Capture the cell that displays the provided text and extract its [X, Y] central coordinate. 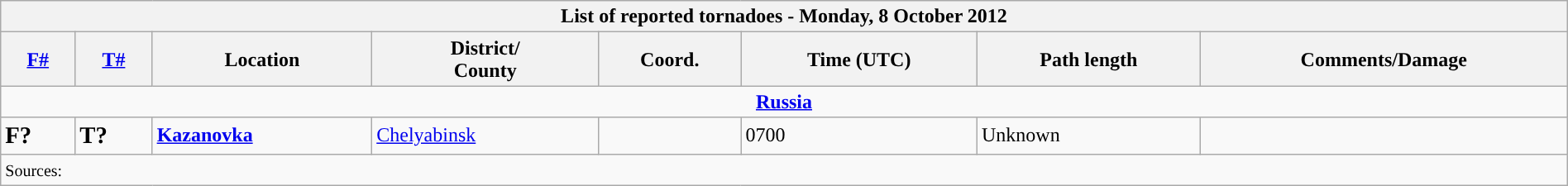
Location [262, 60]
Path length [1088, 60]
F? [38, 136]
0700 [859, 136]
Kazanovka [262, 136]
Unknown [1088, 136]
Russia [784, 102]
Coord. [670, 60]
Time (UTC) [859, 60]
Sources: [784, 169]
Comments/Damage [1384, 60]
Chelyabinsk [485, 136]
District/County [485, 60]
T? [114, 136]
T# [114, 60]
List of reported tornadoes - Monday, 8 October 2012 [784, 17]
F# [38, 60]
